Scan for the cell matching the given text and deliver its [X, Y] coordinate at center. 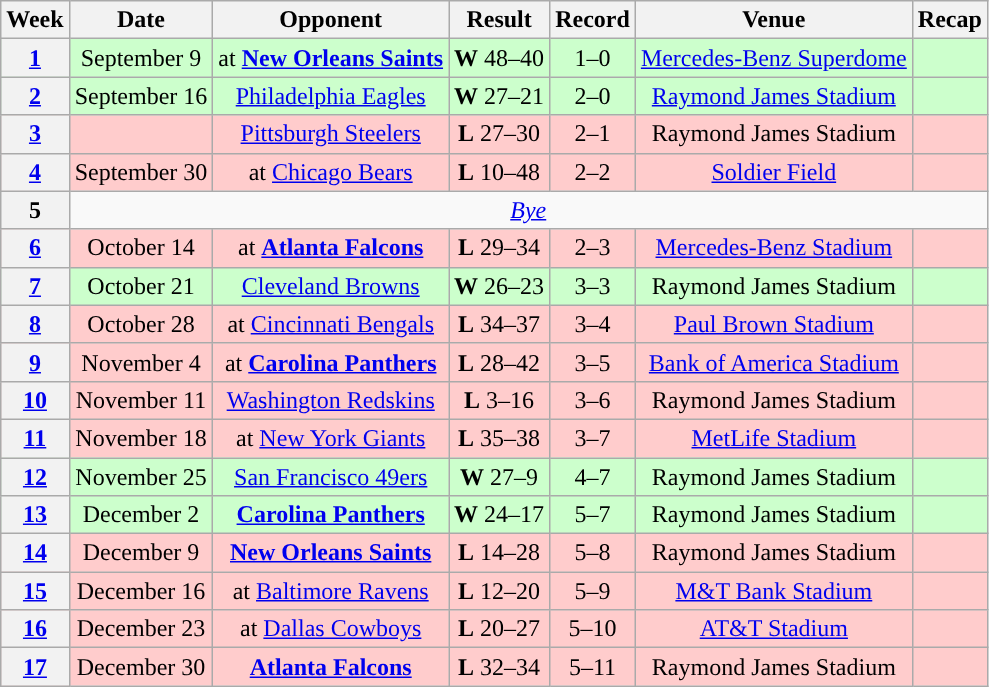
Week [35, 20]
8 [35, 324]
Venue [774, 20]
17 [35, 667]
M&T Bank Stadium [774, 591]
Mercedes-Benz Stadium [774, 248]
3 [35, 134]
at Cincinnati Bengals [331, 324]
L 32–34 [500, 667]
5–7 [593, 515]
at New York Giants [331, 438]
October 14 [141, 248]
5–11 [593, 667]
4 [35, 172]
L 3–16 [500, 400]
15 [35, 591]
September 16 [141, 96]
at Baltimore Ravens [331, 591]
September 9 [141, 58]
3–6 [593, 400]
5–9 [593, 591]
Pittsburgh Steelers [331, 134]
November 25 [141, 477]
3–4 [593, 324]
L 14–28 [500, 553]
W 27–9 [500, 477]
W 24–17 [500, 515]
Carolina Panthers [331, 515]
W 26–23 [500, 286]
W 48–40 [500, 58]
September 30 [141, 172]
13 [35, 515]
12 [35, 477]
December 9 [141, 553]
2–0 [593, 96]
Soldier Field [774, 172]
3–3 [593, 286]
November 11 [141, 400]
L 20–27 [500, 629]
6 [35, 248]
11 [35, 438]
Date [141, 20]
Mercedes-Benz Superdome [774, 58]
2 [35, 96]
Washington Redskins [331, 400]
4–7 [593, 477]
Opponent [331, 20]
Paul Brown Stadium [774, 324]
5–8 [593, 553]
Recap [950, 20]
7 [35, 286]
Philadelphia Eagles [331, 96]
W 27–21 [500, 96]
L 28–42 [500, 362]
November 4 [141, 362]
5–10 [593, 629]
Result [500, 20]
L 27–30 [500, 134]
Cleveland Browns [331, 286]
at New Orleans Saints [331, 58]
MetLife Stadium [774, 438]
3–7 [593, 438]
9 [35, 362]
October 21 [141, 286]
at Atlanta Falcons [331, 248]
December 23 [141, 629]
Atlanta Falcons [331, 667]
at Dallas Cowboys [331, 629]
New Orleans Saints [331, 553]
December 30 [141, 667]
Record [593, 20]
October 28 [141, 324]
2–3 [593, 248]
5 [35, 210]
3–5 [593, 362]
at Carolina Panthers [331, 362]
December 16 [141, 591]
L 29–34 [500, 248]
AT&T Stadium [774, 629]
L 12–20 [500, 591]
1–0 [593, 58]
2–1 [593, 134]
16 [35, 629]
Bye [528, 210]
at Chicago Bears [331, 172]
November 18 [141, 438]
Bank of America Stadium [774, 362]
10 [35, 400]
14 [35, 553]
San Francisco 49ers [331, 477]
L 34–37 [500, 324]
2–2 [593, 172]
L 35–38 [500, 438]
December 2 [141, 515]
1 [35, 58]
L 10–48 [500, 172]
